Return [x, y] of the center of cell containing provided text 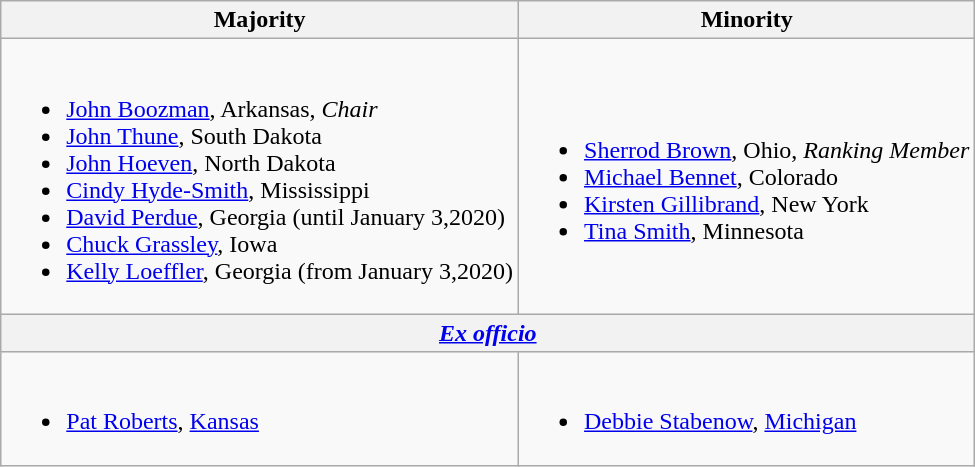
Ex officio [488, 333]
Majority [260, 20]
Debbie Stabenow, Michigan [747, 408]
Minority [747, 20]
Sherrod Brown, Ohio, Ranking MemberMichael Bennet, ColoradoKirsten Gillibrand, New YorkTina Smith, Minnesota [747, 176]
Pat Roberts, Kansas [260, 408]
